Extract the (x, y) coordinate from the center of the cell holding the provided text.  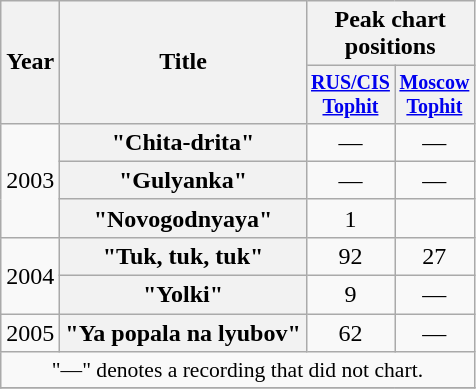
27 (434, 256)
"Novogodnyaya" (183, 218)
2003 (30, 180)
"—" denotes a recording that did not chart. (238, 370)
"Ya popala na lyubov" (183, 333)
Year (30, 62)
62 (350, 333)
1 (350, 218)
MoscowTophit (434, 94)
"Chita-drita" (183, 142)
2005 (30, 333)
9 (350, 295)
"Tuk, tuk, tuk" (183, 256)
Peak chart positions (390, 34)
RUS/CISTophit (350, 94)
92 (350, 256)
"Gulyanka" (183, 180)
"Yolki" (183, 295)
Title (183, 62)
2004 (30, 275)
